Detect which cell encompasses the target text, then output its [X, Y] center coordinate. 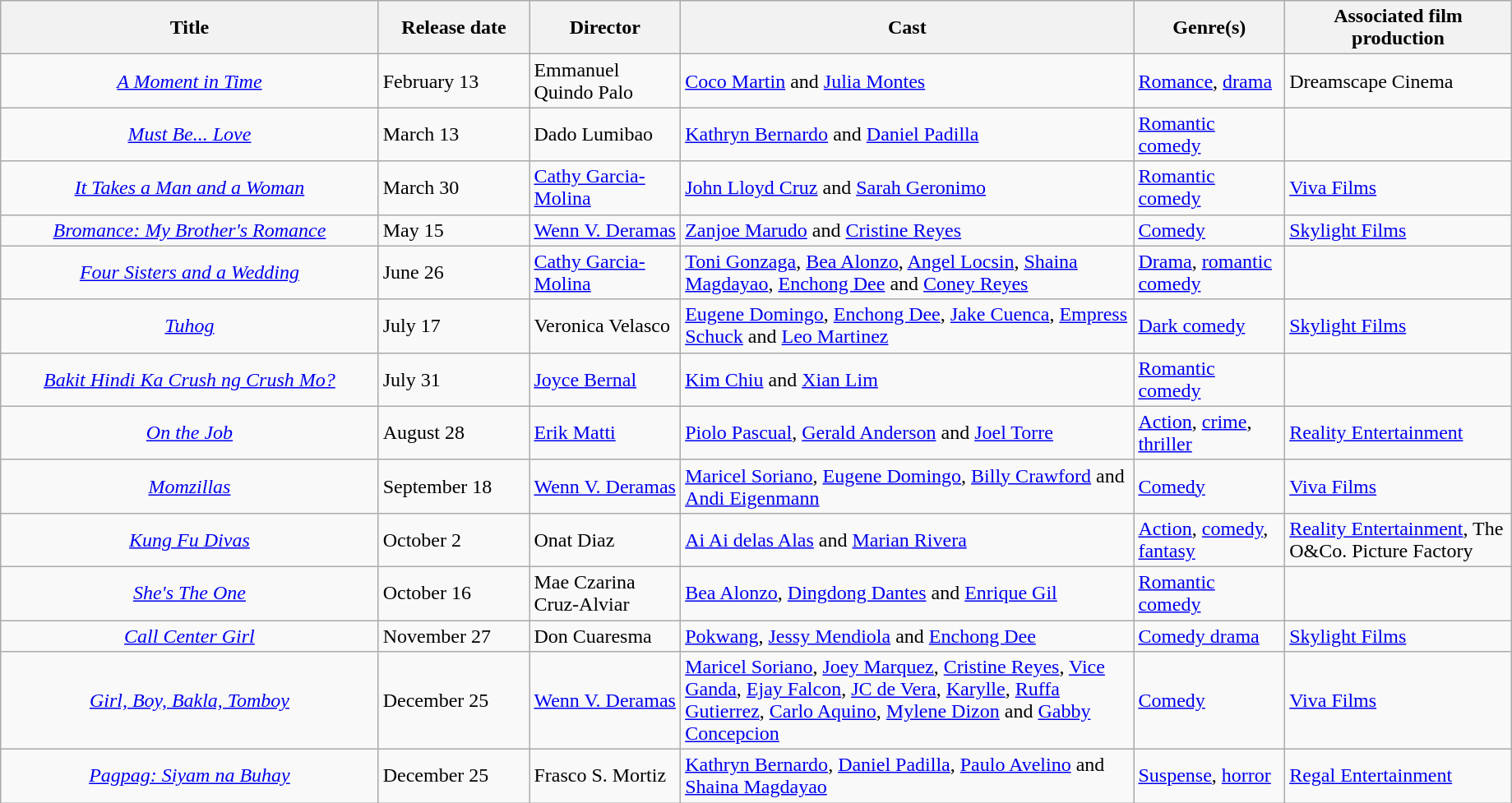
Dark comedy [1209, 325]
Kathryn Bernardo and Daniel Padilla [908, 135]
Drama, romantic comedy [1209, 273]
Girl, Boy, Bakla, Tomboy [189, 700]
Dado Lumibao [605, 135]
October 2 [454, 539]
Maricel Soriano, Eugene Domingo, Billy Crawford and Andi Eigenmann [908, 487]
Onat Diaz [605, 539]
Regal Entertainment [1399, 776]
Ai Ai delas Alas and Marian Rivera [908, 539]
Director [605, 28]
Reality Entertainment, The O&Co. Picture Factory [1399, 539]
Kung Fu Divas [189, 539]
Bea Alonzo, Dingdong Dantes and Enrique Gil [908, 593]
Comedy drama [1209, 635]
Release date [454, 28]
Must Be... Love [189, 135]
Title [189, 28]
Joyce Bernal [605, 380]
November 27 [454, 635]
Mae Czarina Cruz-Alviar [605, 593]
Four Sisters and a Wedding [189, 273]
Coco Martin and Julia Montes [908, 81]
Suspense, horror [1209, 776]
Veronica Velasco [605, 325]
A Moment in Time [189, 81]
October 16 [454, 593]
On the Job [189, 432]
Dreamscape Cinema [1399, 81]
June 26 [454, 273]
Action, crime, thriller [1209, 432]
Momzillas [189, 487]
March 13 [454, 135]
Bakit Hindi Ka Crush ng Crush Mo? [189, 380]
Zanjoe Marudo and Cristine Reyes [908, 230]
March 30 [454, 187]
September 18 [454, 487]
Piolo Pascual, Gerald Anderson and Joel Torre [908, 432]
Kathryn Bernardo, Daniel Padilla, Paulo Avelino and Shaina Magdayao [908, 776]
Eugene Domingo, Enchong Dee, Jake Cuenca, Empress Schuck and Leo Martinez [908, 325]
Emmanuel Quindo Palo [605, 81]
Tuhog [189, 325]
Bromance: My Brother's Romance [189, 230]
Genre(s) [1209, 28]
Associated film production [1399, 28]
May 15 [454, 230]
Toni Gonzaga, Bea Alonzo, Angel Locsin, Shaina Magdayao, Enchong Dee and Coney Reyes [908, 273]
Pokwang, Jessy Mendiola and Enchong Dee [908, 635]
Erik Matti [605, 432]
She's The One [189, 593]
Kim Chiu and Xian Lim [908, 380]
Cast [908, 28]
August 28 [454, 432]
Call Center Girl [189, 635]
Romance, drama [1209, 81]
July 17 [454, 325]
It Takes a Man and a Woman [189, 187]
John Lloyd Cruz and Sarah Geronimo [908, 187]
Pagpag: Siyam na Buhay [189, 776]
July 31 [454, 380]
Action, comedy, fantasy [1209, 539]
February 13 [454, 81]
Reality Entertainment [1399, 432]
Frasco S. Mortiz [605, 776]
Don Cuaresma [605, 635]
